Detect which cell encompasses the target text, then output its [X, Y] center coordinate. 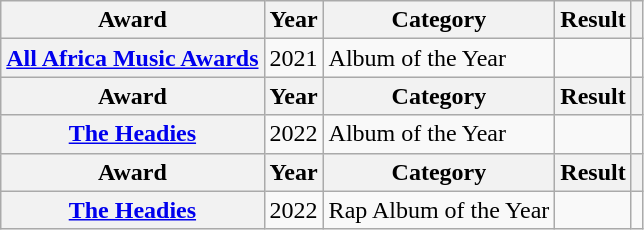
2021 [294, 58]
Rap Album of the Year [439, 210]
All Africa Music Awards [132, 58]
